Extract the [x, y] coordinate from the center of the cell holding the provided text.  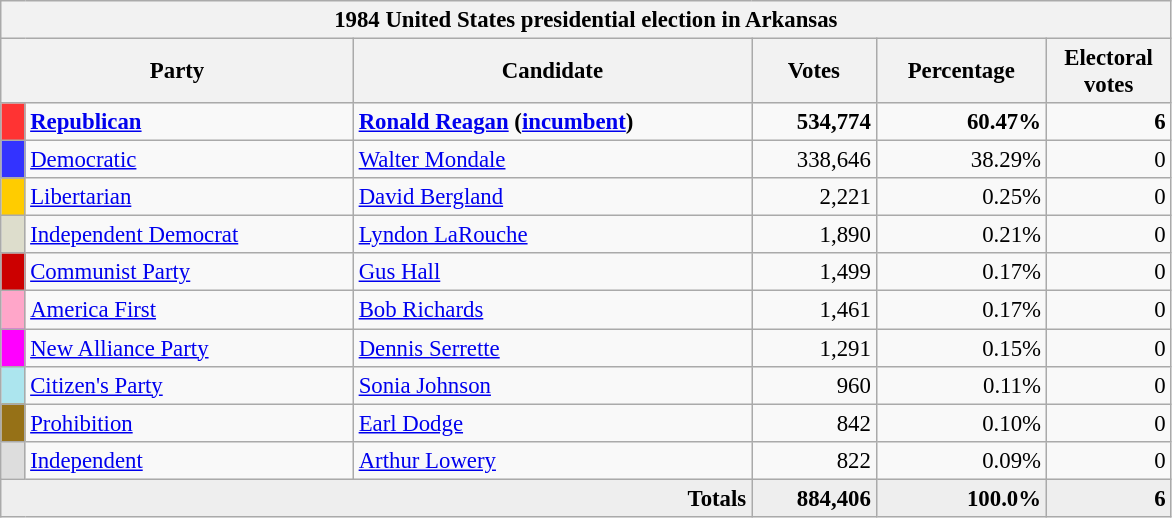
David Bergland [552, 197]
Libertarian [189, 197]
Votes [814, 72]
100.0% [961, 498]
0.21% [961, 235]
Walter Mondale [552, 160]
Independent Democrat [189, 235]
0.15% [961, 348]
New Alliance Party [189, 348]
Republican [189, 122]
Ronald Reagan (incumbent) [552, 122]
0.10% [961, 423]
Electoral votes [1108, 72]
1,499 [814, 273]
1,461 [814, 310]
Gus Hall [552, 273]
1984 United States presidential election in Arkansas [586, 20]
338,646 [814, 160]
884,406 [814, 498]
Prohibition [189, 423]
Percentage [961, 72]
America First [189, 310]
2,221 [814, 197]
842 [814, 423]
Bob Richards [552, 310]
Candidate [552, 72]
0.11% [961, 385]
960 [814, 385]
Earl Dodge [552, 423]
60.47% [961, 122]
1,291 [814, 348]
Lyndon LaRouche [552, 235]
Totals [376, 498]
822 [814, 460]
Communist Party [189, 273]
38.29% [961, 160]
Independent [189, 460]
0.25% [961, 197]
Dennis Serrette [552, 348]
Party [178, 72]
1,890 [814, 235]
Arthur Lowery [552, 460]
Sonia Johnson [552, 385]
Citizen's Party [189, 385]
Democratic [189, 160]
534,774 [814, 122]
0.09% [961, 460]
